Locate the cell with the specified text and output its (X, Y) center coordinate. 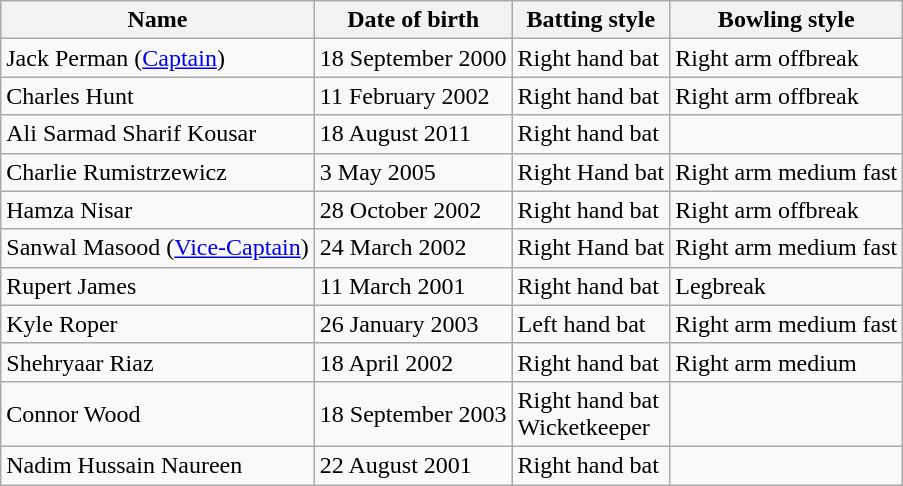
28 October 2002 (413, 210)
Right hand batWicketkeeper (591, 414)
Jack Perman (Captain) (158, 58)
Legbreak (786, 286)
Hamza Nisar (158, 210)
Nadim Hussain Naureen (158, 465)
Charlie Rumistrzewicz (158, 172)
11 March 2001 (413, 286)
Date of birth (413, 20)
Sanwal Masood (Vice-Captain) (158, 248)
Kyle Roper (158, 324)
Shehryaar Riaz (158, 362)
18 August 2011 (413, 134)
Connor Wood (158, 414)
Right arm medium (786, 362)
3 May 2005 (413, 172)
18 April 2002 (413, 362)
Rupert James (158, 286)
24 March 2002 (413, 248)
Charles Hunt (158, 96)
18 September 2003 (413, 414)
18 September 2000 (413, 58)
Batting style (591, 20)
Left hand bat (591, 324)
26 January 2003 (413, 324)
Name (158, 20)
Bowling style (786, 20)
Ali Sarmad Sharif Kousar (158, 134)
11 February 2002 (413, 96)
22 August 2001 (413, 465)
